Return (X, Y) of the center of cell containing provided text 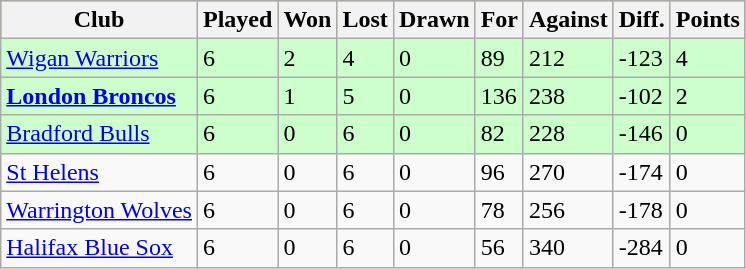
St Helens (100, 172)
Bradford Bulls (100, 134)
96 (499, 172)
-174 (642, 172)
78 (499, 210)
-178 (642, 210)
Played (237, 20)
82 (499, 134)
Drawn (434, 20)
Diff. (642, 20)
Club (100, 20)
340 (568, 248)
270 (568, 172)
5 (365, 96)
Halifax Blue Sox (100, 248)
Points (708, 20)
212 (568, 58)
London Broncos (100, 96)
Warrington Wolves (100, 210)
56 (499, 248)
Lost (365, 20)
Won (308, 20)
-123 (642, 58)
136 (499, 96)
256 (568, 210)
1 (308, 96)
228 (568, 134)
-146 (642, 134)
89 (499, 58)
-102 (642, 96)
238 (568, 96)
For (499, 20)
Against (568, 20)
-284 (642, 248)
Wigan Warriors (100, 58)
